Scan for the cell matching the given text and deliver its [x, y] coordinate at center. 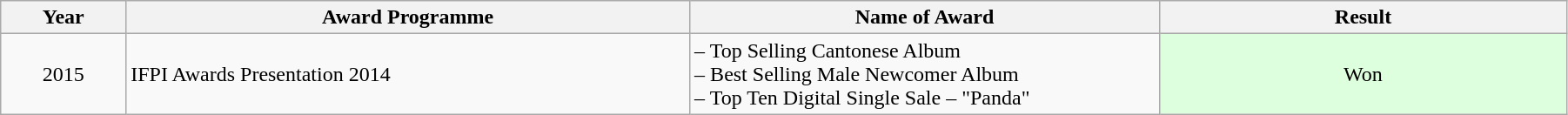
Award Programme [408, 17]
Year [64, 17]
2015 [64, 74]
IFPI Awards Presentation 2014 [408, 74]
Result [1363, 17]
Name of Award [925, 17]
Won [1363, 74]
– Top Selling Cantonese Album – Best Selling Male Newcomer Album – Top Ten Digital Single Sale – "Panda" [925, 74]
